Return [x, y] of the center of cell containing provided text 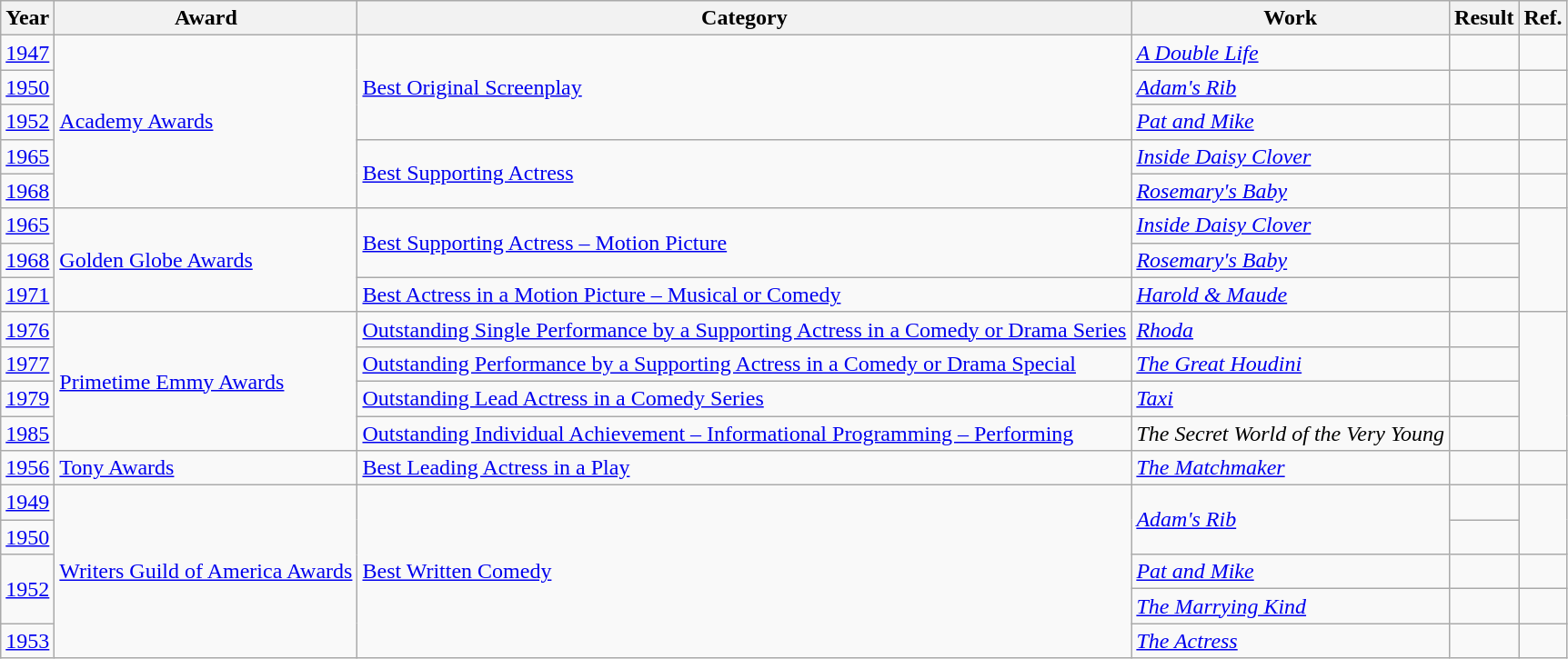
Outstanding Single Performance by a Supporting Actress in a Comedy or Drama Series [744, 329]
1947 [27, 53]
Best Leading Actress in a Play [744, 468]
Primetime Emmy Awards [206, 381]
Rhoda [1291, 329]
Academy Awards [206, 122]
Year [27, 18]
The Great Houdini [1291, 364]
Outstanding Performance by a Supporting Actress in a Comedy or Drama Special [744, 364]
Harold & Maude [1291, 295]
Best Original Screenplay [744, 87]
Outstanding Lead Actress in a Comedy Series [744, 398]
Ref. [1543, 18]
Outstanding Individual Achievement – Informational Programming – Performing [744, 434]
The Actress [1291, 641]
Golden Globe Awards [206, 260]
Best Actress in a Motion Picture – Musical or Comedy [744, 295]
The Matchmaker [1291, 468]
1976 [27, 329]
The Secret World of the Very Young [1291, 434]
Category [744, 18]
1979 [27, 398]
1953 [27, 641]
1949 [27, 503]
Writers Guild of America Awards [206, 572]
Award [206, 18]
1985 [27, 434]
Taxi [1291, 398]
1956 [27, 468]
1977 [27, 364]
Work [1291, 18]
A Double Life [1291, 53]
The Marrying Kind [1291, 606]
Tony Awards [206, 468]
Result [1484, 18]
1971 [27, 295]
Best Written Comedy [744, 572]
Best Supporting Actress [744, 174]
Best Supporting Actress – Motion Picture [744, 243]
